For the text-containing cell, return its midpoint in [x, y] coordinate format. 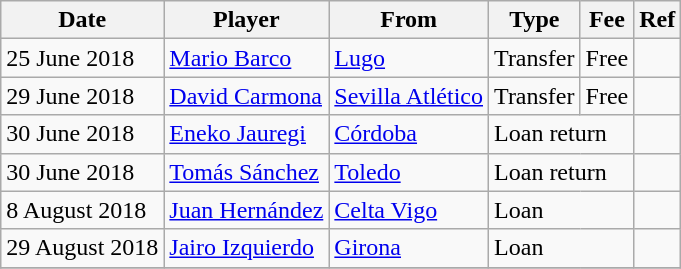
Celta Vigo [409, 210]
Córdoba [409, 134]
Date [82, 20]
Tomás Sánchez [246, 172]
Fee [607, 20]
Mario Barco [246, 58]
Player [246, 20]
29 August 2018 [82, 248]
Lugo [409, 58]
Juan Hernández [246, 210]
Jairo Izquierdo [246, 248]
Eneko Jauregi [246, 134]
Girona [409, 248]
Type [535, 20]
Sevilla Atlético [409, 96]
David Carmona [246, 96]
25 June 2018 [82, 58]
Toledo [409, 172]
8 August 2018 [82, 210]
29 June 2018 [82, 96]
From [409, 20]
Ref [658, 20]
